Search for the cell housing the specified text and yield its [x, y] center coordinate. 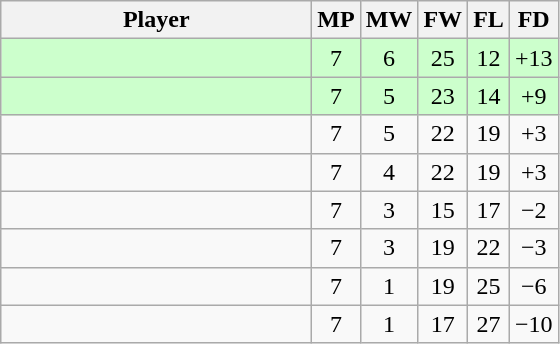
MP [336, 20]
4 [389, 172]
−10 [534, 324]
FD [534, 20]
15 [443, 210]
14 [489, 96]
−2 [534, 210]
12 [489, 58]
FL [489, 20]
6 [389, 58]
FW [443, 20]
−3 [534, 248]
+9 [534, 96]
+13 [534, 58]
MW [389, 20]
−6 [534, 286]
23 [443, 96]
Player [156, 20]
27 [489, 324]
